Locate the cell with the specified text and output its [X, Y] center coordinate. 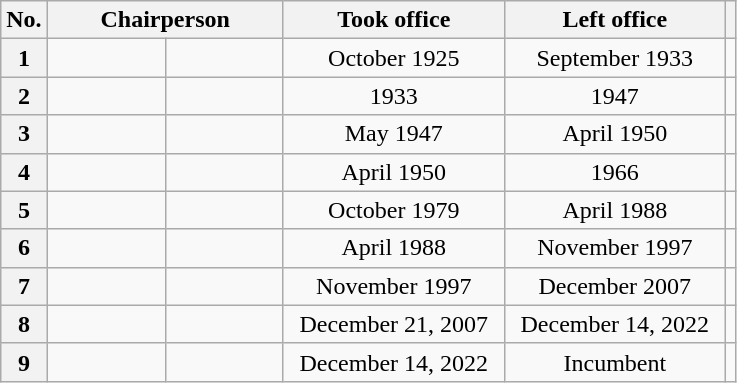
September 1933 [614, 58]
3 [24, 134]
No. [24, 20]
December 21, 2007 [394, 324]
December 2007 [614, 286]
6 [24, 248]
1966 [614, 172]
8 [24, 324]
4 [24, 172]
2 [24, 96]
9 [24, 362]
1933 [394, 96]
1 [24, 58]
October 1979 [394, 210]
October 1925 [394, 58]
7 [24, 286]
Incumbent [614, 362]
Left office [614, 20]
May 1947 [394, 134]
5 [24, 210]
Took office [394, 20]
1947 [614, 96]
Chairperson [165, 20]
